Find where the given text appears and provide that cell's center as [x, y] coordinate. 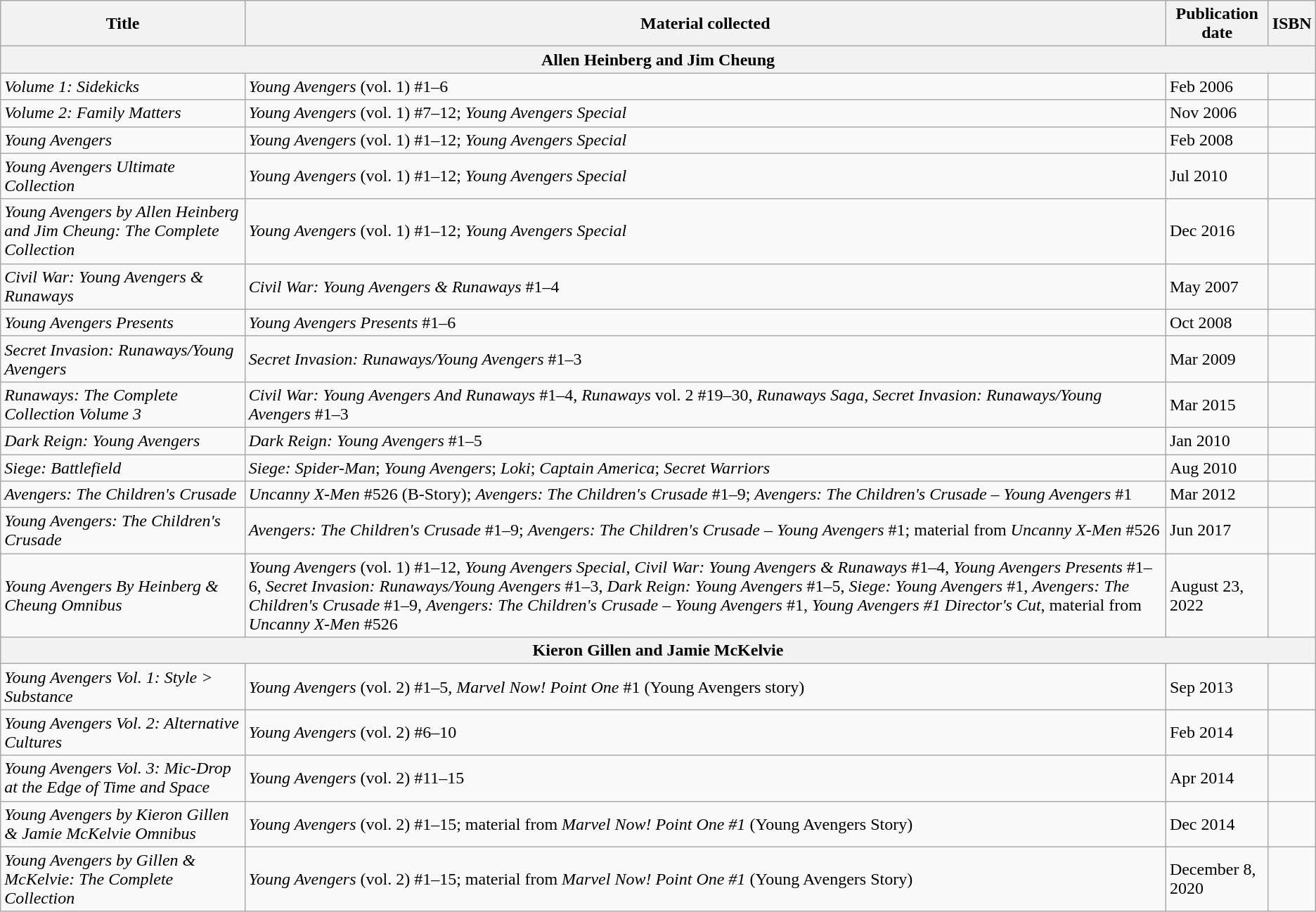
Publication date [1217, 24]
August 23, 2022 [1217, 596]
May 2007 [1217, 287]
Civil War: Young Avengers & Runaways #1–4 [705, 287]
Material collected [705, 24]
Nov 2006 [1217, 113]
Feb 2006 [1217, 86]
Jan 2010 [1217, 441]
Feb 2014 [1217, 732]
Young Avengers Vol. 2: Alternative Cultures [123, 732]
Young Avengers by Allen Heinberg and Jim Cheung: The Complete Collection [123, 231]
Civil War: Young Avengers & Runaways [123, 287]
Young Avengers Ultimate Collection [123, 176]
Young Avengers Vol. 3: Mic-Drop at the Edge of Time and Space [123, 779]
Avengers: The Children's Crusade [123, 495]
Oct 2008 [1217, 323]
Mar 2012 [1217, 495]
Young Avengers (vol. 1) #1–6 [705, 86]
Young Avengers (vol. 2) #6–10 [705, 732]
Jul 2010 [1217, 176]
Siege: Spider-Man; Young Avengers; Loki; Captain America; Secret Warriors [705, 467]
Title [123, 24]
ISBN [1292, 24]
Kieron Gillen and Jamie McKelvie [658, 651]
Avengers: The Children's Crusade #1–9; Avengers: The Children's Crusade – Young Avengers #1; material from Uncanny X-Men #526 [705, 531]
Dec 2016 [1217, 231]
Dark Reign: Young Avengers #1–5 [705, 441]
Uncanny X-Men #526 (B-Story); Avengers: The Children's Crusade #1–9; Avengers: The Children's Crusade – Young Avengers #1 [705, 495]
Mar 2009 [1217, 358]
Civil War: Young Avengers And Runaways #1–4, Runaways vol. 2 #19–30, Runaways Saga, Secret Invasion: Runaways/Young Avengers #1–3 [705, 405]
Jun 2017 [1217, 531]
Young Avengers: The Children's Crusade [123, 531]
December 8, 2020 [1217, 879]
Young Avengers by Kieron Gillen & Jamie McKelvie Omnibus [123, 823]
Young Avengers [123, 140]
Young Avengers (vol. 2) #1–5, Marvel Now! Point One #1 (Young Avengers story) [705, 687]
Young Avengers Presents [123, 323]
Young Avengers By Heinberg & Cheung Omnibus [123, 596]
Siege: Battlefield [123, 467]
Allen Heinberg and Jim Cheung [658, 60]
Volume 2: Family Matters [123, 113]
Sep 2013 [1217, 687]
Apr 2014 [1217, 779]
Young Avengers Presents #1–6 [705, 323]
Young Avengers (vol. 1) #7–12; Young Avengers Special [705, 113]
Mar 2015 [1217, 405]
Volume 1: Sidekicks [123, 86]
Runaways: The Complete Collection Volume 3 [123, 405]
Dec 2014 [1217, 823]
Young Avengers (vol. 2) #11–15 [705, 779]
Feb 2008 [1217, 140]
Secret Invasion: Runaways/Young Avengers #1–3 [705, 358]
Dark Reign: Young Avengers [123, 441]
Aug 2010 [1217, 467]
Young Avengers by Gillen & McKelvie: The Complete Collection [123, 879]
Young Avengers Vol. 1: Style > Substance [123, 687]
Secret Invasion: Runaways/Young Avengers [123, 358]
